Provide the (x, y) coordinate of the cell's center where the given text is located.  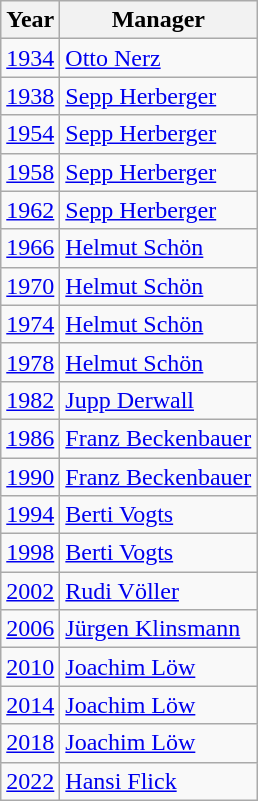
1970 (30, 286)
Rudi Völler (158, 591)
2010 (30, 667)
2022 (30, 781)
2002 (30, 591)
1934 (30, 58)
1962 (30, 210)
1982 (30, 400)
1938 (30, 96)
1994 (30, 515)
1990 (30, 477)
2014 (30, 705)
Hansi Flick (158, 781)
Otto Nerz (158, 58)
Manager (158, 20)
Jürgen Klinsmann (158, 629)
2018 (30, 743)
1998 (30, 553)
1986 (30, 438)
1954 (30, 134)
1966 (30, 248)
2006 (30, 629)
1958 (30, 172)
Year (30, 20)
1974 (30, 324)
Jupp Derwall (158, 400)
1978 (30, 362)
